Output the [x, y] coordinate of the center of the cell containing the given text.  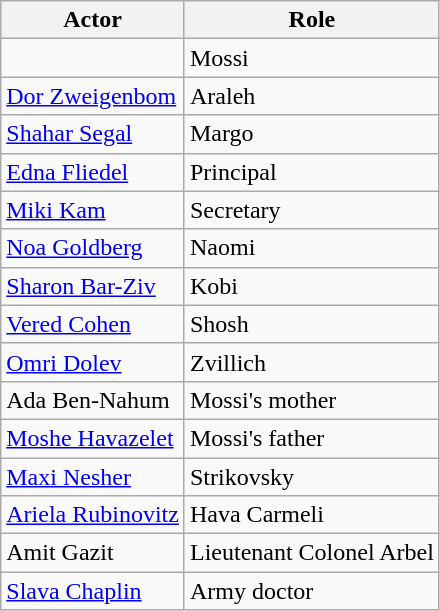
Secretary [312, 210]
Margo [312, 134]
Maxi Nesher [93, 477]
Lieutenant Colonel Arbel [312, 553]
Principal [312, 172]
Slava Chaplin [93, 591]
Miki Kam [93, 210]
Araleh [312, 96]
Vered Cohen [93, 324]
Noa Goldberg [93, 248]
Mossi [312, 58]
Omri Dolev [93, 362]
Mossi's father [312, 438]
Zvillich [312, 362]
Hava Carmeli [312, 515]
Amit Gazit [93, 553]
Role [312, 20]
Actor [93, 20]
Naomi [312, 248]
Sharon Bar-Ziv [93, 286]
Dor Zweigenbom [93, 96]
Kobi [312, 286]
Ariela Rubinovitz [93, 515]
Mossi's mother [312, 400]
Army doctor [312, 591]
Shahar Segal [93, 134]
Moshe Havazelet [93, 438]
Ada Ben-Nahum [93, 400]
Edna Fliedel [93, 172]
Shosh [312, 324]
Strikovsky [312, 477]
